Identify which cell holds the provided text, then report its (X, Y) central coordinate. 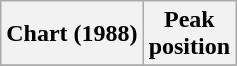
Peakposition (189, 34)
Chart (1988) (72, 34)
